Locate the cell with the specified text and output its [x, y] center coordinate. 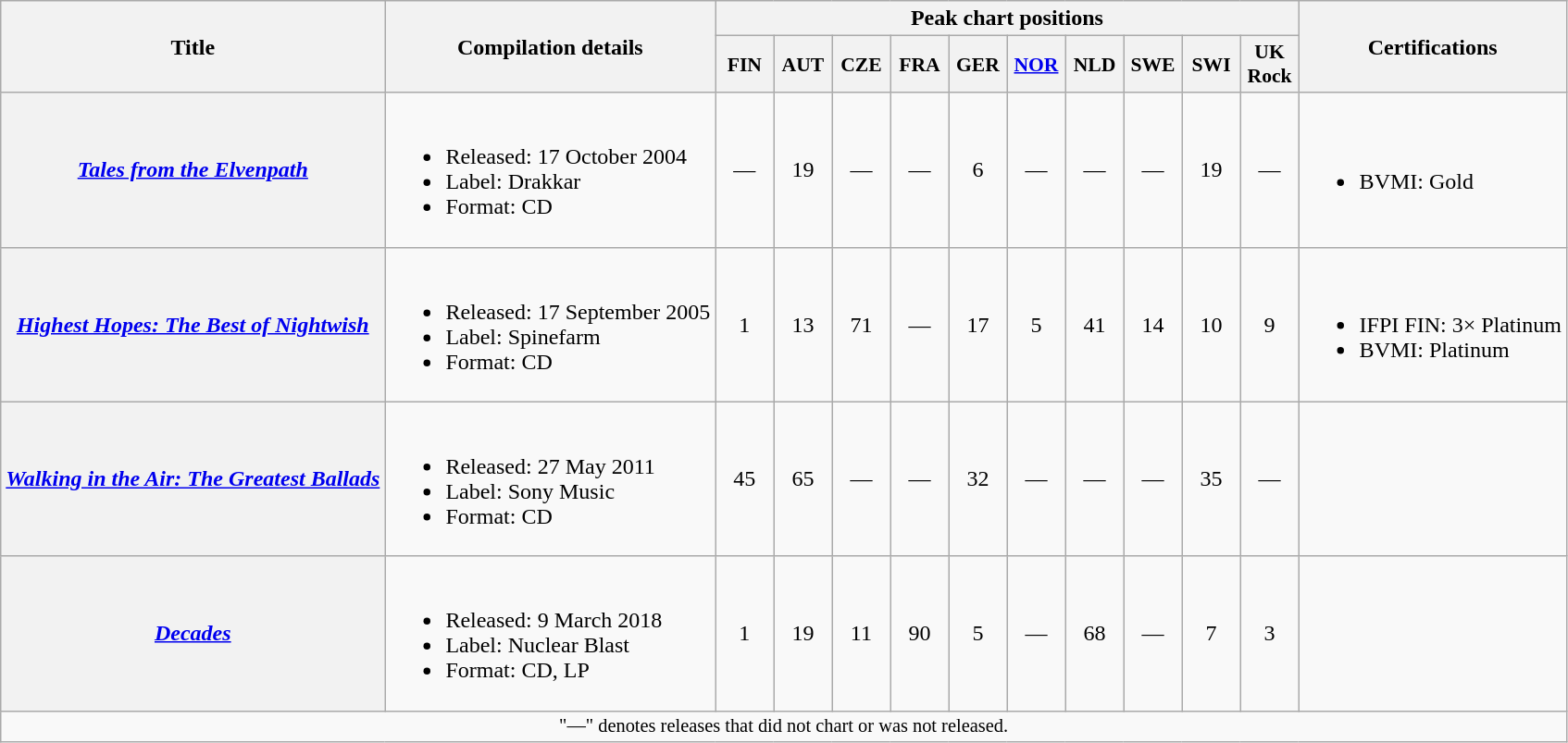
NOR [1037, 65]
SWE [1153, 65]
11 [861, 633]
13 [803, 324]
32 [977, 479]
68 [1094, 633]
Decades [193, 633]
7 [1211, 633]
6 [977, 170]
14 [1153, 324]
10 [1211, 324]
Released: 17 September 2005Label: SpinefarmFormat: CD [550, 324]
71 [861, 324]
"—" denotes releases that did not chart or was not released. [784, 726]
Certifications [1433, 46]
AUT [803, 65]
Released: 17 October 2004Label: DrakkarFormat: CD [550, 170]
Peak chart positions [1007, 19]
3 [1270, 633]
FRA [920, 65]
Tales from the Elvenpath [193, 170]
BVMI: Gold [1433, 170]
Highest Hopes: The Best of Nightwish [193, 324]
35 [1211, 479]
FIN [744, 65]
Released: 9 March 2018Label: Nuclear BlastFormat: CD, LP [550, 633]
UKRock [1270, 65]
17 [977, 324]
41 [1094, 324]
NLD [1094, 65]
45 [744, 479]
GER [977, 65]
CZE [861, 65]
Compilation details [550, 46]
Walking in the Air: The Greatest Ballads [193, 479]
IFPI FIN: 3× PlatinumBVMI: Platinum [1433, 324]
65 [803, 479]
9 [1270, 324]
Released: 27 May 2011Label: Sony MusicFormat: CD [550, 479]
Title [193, 46]
SWI [1211, 65]
90 [920, 633]
